Search for the cell housing the specified text and yield its (X, Y) center coordinate. 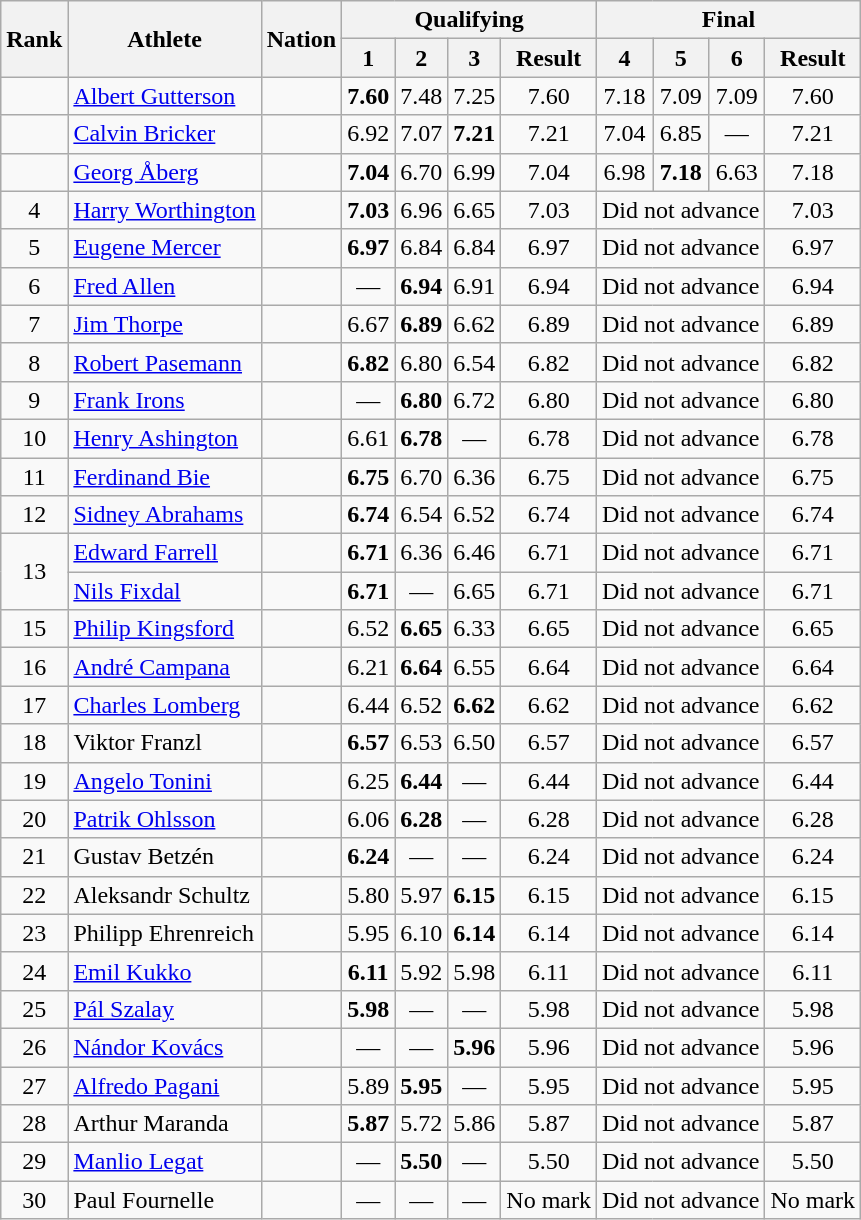
28 (34, 1124)
Fred Allen (164, 286)
23 (34, 933)
1 (368, 58)
27 (34, 1085)
18 (34, 743)
6.91 (474, 286)
Philip Kingsford (164, 629)
5.80 (368, 895)
6.99 (474, 172)
6.98 (625, 172)
5.86 (474, 1124)
Henry Ashington (164, 438)
Philipp Ehrenreich (164, 933)
21 (34, 857)
Alfredo Pagani (164, 1085)
7.07 (422, 134)
Sidney Abrahams (164, 515)
6.92 (368, 134)
Albert Gutterson (164, 96)
6.06 (368, 819)
5.72 (422, 1124)
19 (34, 781)
Eugene Mercer (164, 248)
20 (34, 819)
Ferdinand Bie (164, 477)
Calvin Bricker (164, 134)
29 (34, 1162)
6.33 (474, 629)
8 (34, 362)
6.46 (474, 553)
30 (34, 1200)
Rank (34, 39)
6.63 (737, 172)
Qualifying (470, 20)
6.53 (422, 743)
6.25 (368, 781)
Manlio Legat (164, 1162)
13 (34, 572)
12 (34, 515)
7 (34, 324)
Pál Szalay (164, 1009)
Arthur Maranda (164, 1124)
6.96 (422, 210)
Paul Fournelle (164, 1200)
7.25 (474, 96)
6.10 (422, 933)
7.48 (422, 96)
Athlete (164, 39)
6.21 (368, 667)
5.89 (368, 1085)
Nándor Kovács (164, 1047)
Viktor Franzl (164, 743)
Jim Thorpe (164, 324)
6.85 (681, 134)
Angelo Tonini (164, 781)
André Campana (164, 667)
3 (474, 58)
11 (34, 477)
Georg Åberg (164, 172)
Final (729, 20)
6.50 (474, 743)
24 (34, 971)
10 (34, 438)
Harry Worthington (164, 210)
5.92 (422, 971)
25 (34, 1009)
Patrik Ohlsson (164, 819)
17 (34, 705)
Charles Lomberg (164, 705)
6.61 (368, 438)
Emil Kukko (164, 971)
15 (34, 629)
16 (34, 667)
Nation (301, 39)
6.55 (474, 667)
26 (34, 1047)
Frank Irons (164, 400)
Gustav Betzén (164, 857)
Robert Pasemann (164, 362)
Aleksandr Schultz (164, 895)
Nils Fixdal (164, 591)
Edward Farrell (164, 553)
6.72 (474, 400)
6.67 (368, 324)
2 (422, 58)
9 (34, 400)
22 (34, 895)
5.97 (422, 895)
